For the text-containing cell, return its midpoint in [X, Y] coordinate format. 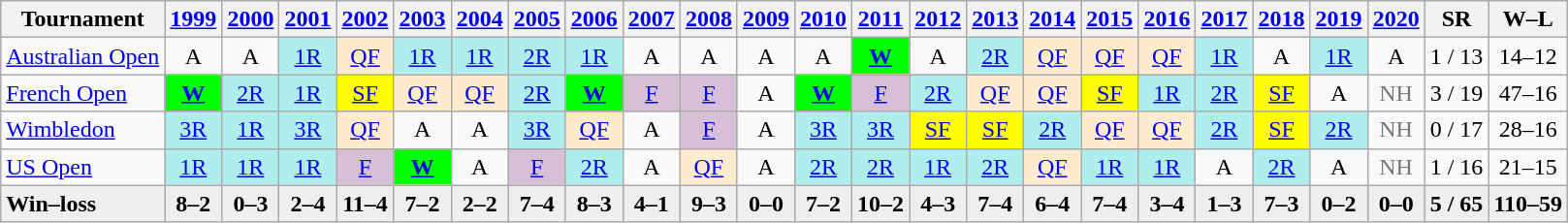
0 / 17 [1456, 130]
2001 [308, 19]
0–2 [1338, 204]
4–1 [652, 204]
2004 [479, 19]
2019 [1338, 19]
110–59 [1528, 204]
Win–loss [83, 204]
US Open [83, 167]
2006 [593, 19]
2002 [365, 19]
8–3 [593, 204]
2017 [1224, 19]
Australian Open [83, 56]
SR [1456, 19]
2018 [1282, 19]
1999 [194, 19]
2015 [1109, 19]
47–16 [1528, 93]
5 / 65 [1456, 204]
28–16 [1528, 130]
4–3 [939, 204]
2016 [1168, 19]
2020 [1396, 19]
11–4 [365, 204]
2013 [995, 19]
1–3 [1224, 204]
2009 [766, 19]
2003 [423, 19]
8–2 [194, 204]
10–2 [880, 204]
W–L [1528, 19]
2011 [880, 19]
21–15 [1528, 167]
2007 [652, 19]
2000 [250, 19]
9–3 [708, 204]
0–3 [250, 204]
French Open [83, 93]
7–3 [1282, 204]
6–4 [1053, 204]
2014 [1053, 19]
1 / 16 [1456, 167]
2012 [939, 19]
2–2 [479, 204]
3 / 19 [1456, 93]
2–4 [308, 204]
2008 [708, 19]
Tournament [83, 19]
3–4 [1168, 204]
Wimbledon [83, 130]
14–12 [1528, 56]
2005 [537, 19]
2010 [822, 19]
1 / 13 [1456, 56]
